Return [x, y] of the center of cell containing provided text 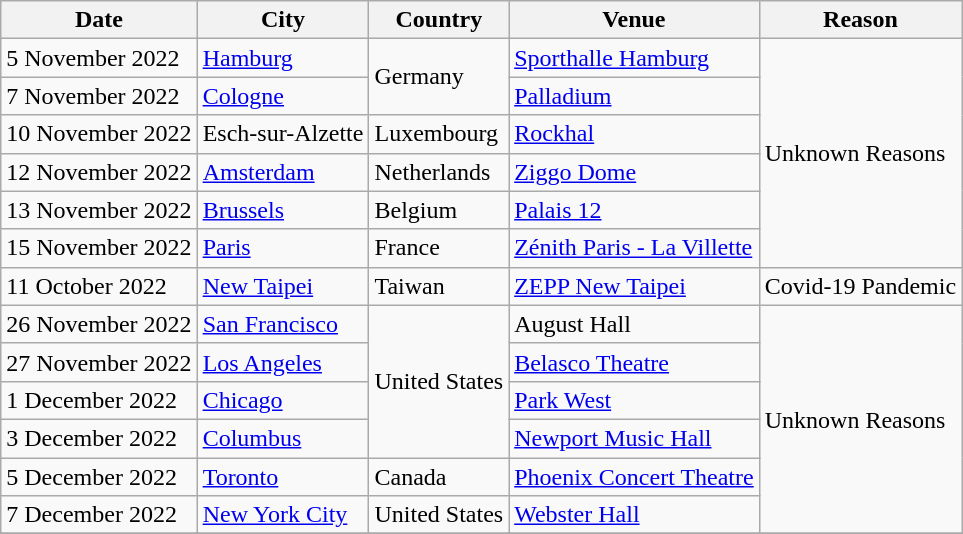
11 October 2022 [99, 286]
Rockhal [634, 134]
5 December 2022 [99, 477]
3 December 2022 [99, 438]
5 November 2022 [99, 58]
Reason [860, 20]
Brussels [283, 210]
Amsterdam [283, 172]
Taiwan [439, 286]
City [283, 20]
10 November 2022 [99, 134]
France [439, 248]
Canada [439, 477]
Palladium [634, 96]
7 November 2022 [99, 96]
Esch-sur-Alzette [283, 134]
San Francisco [283, 324]
Belasco Theatre [634, 362]
Sporthalle Hamburg [634, 58]
ZEPP New Taipei [634, 286]
Luxembourg [439, 134]
7 December 2022 [99, 515]
12 November 2022 [99, 172]
Netherlands [439, 172]
Newport Music Hall [634, 438]
Toronto [283, 477]
August Hall [634, 324]
Belgium [439, 210]
15 November 2022 [99, 248]
Paris [283, 248]
Los Angeles [283, 362]
1 December 2022 [99, 400]
Covid-19 Pandemic [860, 286]
Venue [634, 20]
New York City [283, 515]
Zénith Paris - La Villette [634, 248]
Ziggo Dome [634, 172]
27 November 2022 [99, 362]
26 November 2022 [99, 324]
Columbus [283, 438]
Cologne [283, 96]
New Taipei [283, 286]
Country [439, 20]
Park West [634, 400]
Webster Hall [634, 515]
Chicago [283, 400]
Phoenix Concert Theatre [634, 477]
13 November 2022 [99, 210]
Date [99, 20]
Germany [439, 77]
Hamburg [283, 58]
Palais 12 [634, 210]
